Output the (x, y) coordinate of the center of the cell containing the given text.  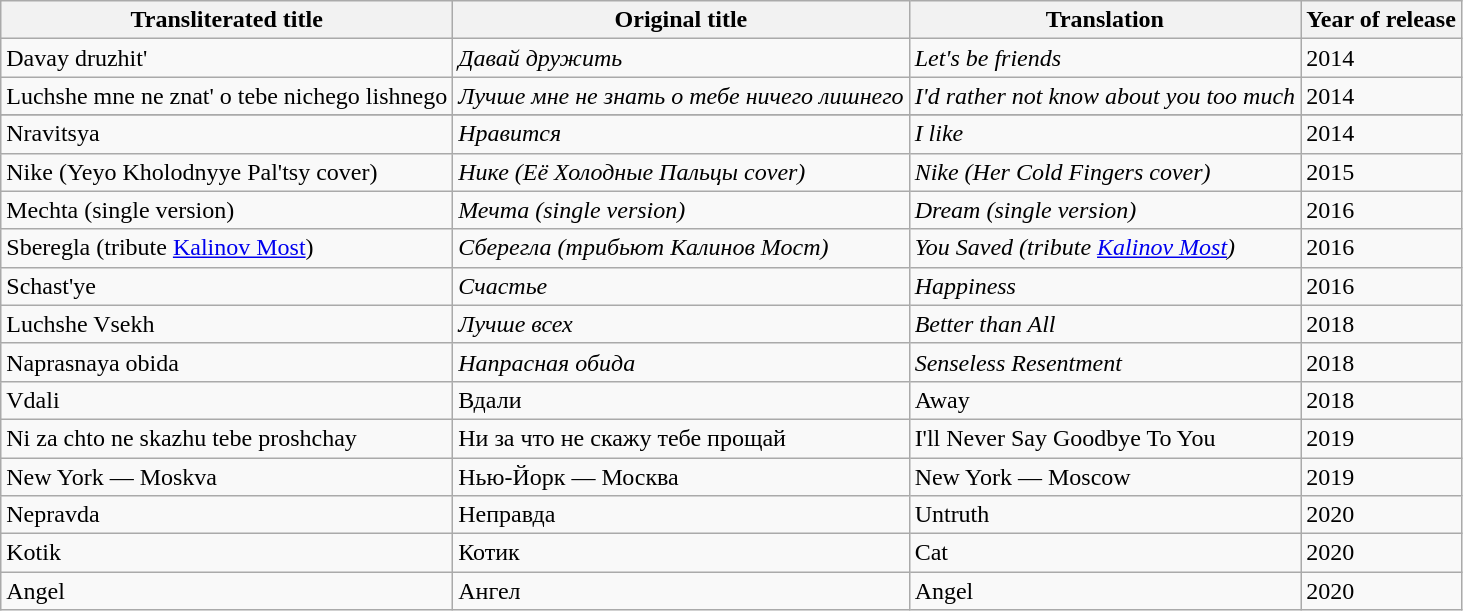
Untruth (1105, 515)
Nike (Her Cold Fingers cover) (1105, 172)
Ангел (681, 591)
Ni za chto ne skazhu tebe proshchay (227, 438)
Mechta (single version) (227, 210)
Сберегла (трибьют Калинов Мост) (681, 248)
Нравится (681, 134)
Nepravda (227, 515)
Мечта (single version) (681, 210)
Sberegla (tribute Kalinov Most) (227, 248)
Давай дружить (681, 58)
I'll Never Say Goodbye To You (1105, 438)
Лучше мне не знать о тебе ничего лишнего (681, 96)
Let's be friends (1105, 58)
Translation (1105, 20)
Original title (681, 20)
Senseless Resentment (1105, 362)
I like (1105, 134)
Kotik (227, 553)
Лучше всех (681, 324)
New York — Moskva (227, 477)
Davay druzhit' (227, 58)
Нью-Йорк — Москва (681, 477)
Нике (Её Холодные Пальцы cover) (681, 172)
Счастье (681, 286)
Happiness (1105, 286)
Nravitsya (227, 134)
Luchshe mne ne znat' o tebe nichego lishnego (227, 96)
New York — Moscow (1105, 477)
Ни за что не скажу тебе прощай (681, 438)
I'd rather not know about you too much (1105, 96)
Better than All (1105, 324)
Away (1105, 400)
Transliterated title (227, 20)
Luchshe Vsekh (227, 324)
Неправда (681, 515)
Vdali (227, 400)
Naprasnaya obida (227, 362)
You Saved (tribute Kalinov Most) (1105, 248)
Schast'ye (227, 286)
Cat (1105, 553)
Year of release (1382, 20)
Вдали (681, 400)
Nike (Yeyo Kholodnyye Pal'tsy cover) (227, 172)
2015 (1382, 172)
Напрасная обида (681, 362)
Dream (single version) (1105, 210)
Котик (681, 553)
